Identify which cell holds the provided text, then report its (x, y) central coordinate. 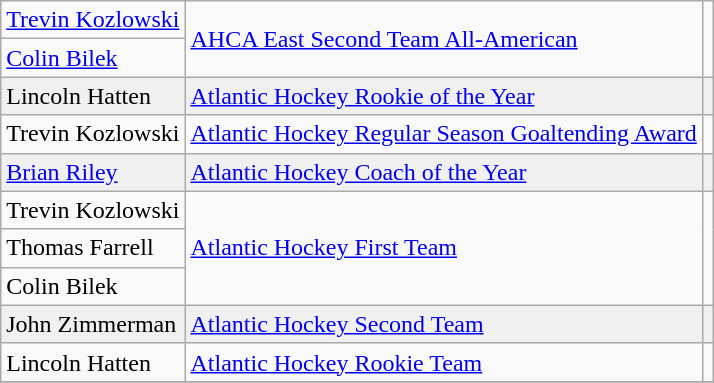
Thomas Farrell (93, 248)
Atlantic Hockey First Team (444, 248)
Atlantic Hockey Rookie Team (444, 362)
Atlantic Hockey Coach of the Year (444, 172)
Atlantic Hockey Rookie of the Year (444, 96)
Brian Riley (93, 172)
AHCA East Second Team All-American (444, 39)
Atlantic Hockey Second Team (444, 324)
John Zimmerman (93, 324)
Atlantic Hockey Regular Season Goaltending Award (444, 134)
